Locate the cell with the specified text and output its (X, Y) center coordinate. 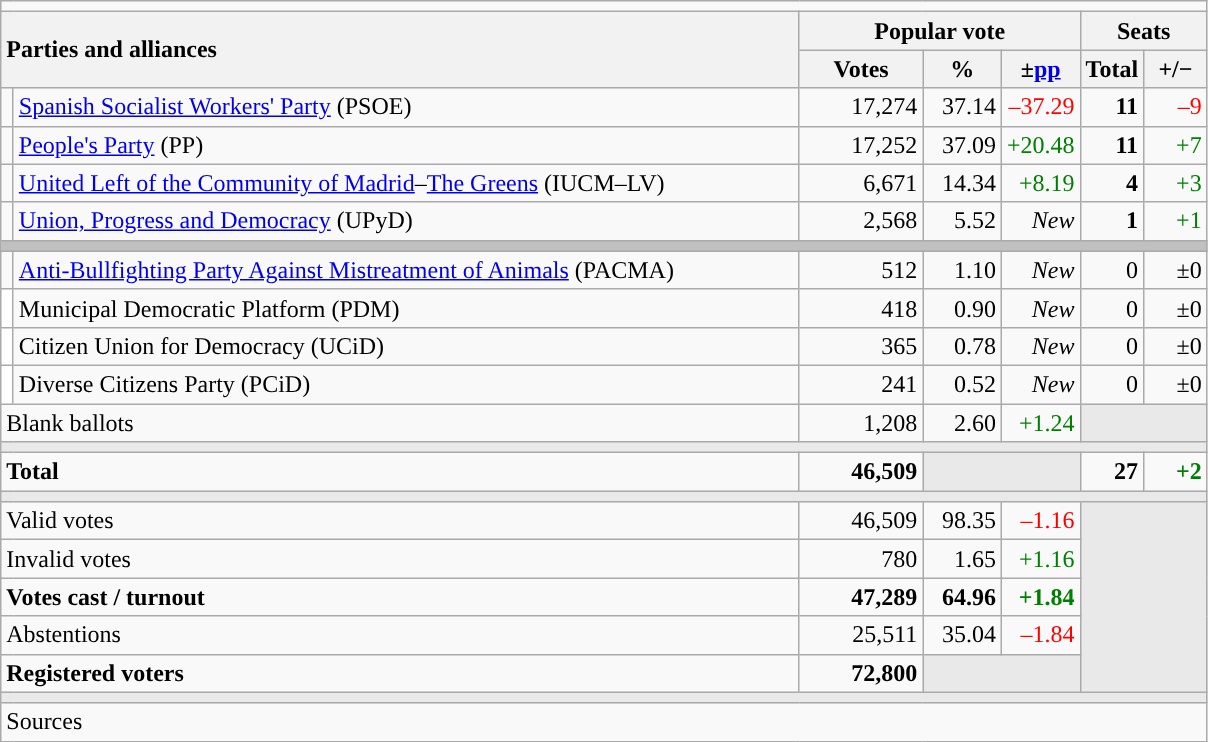
Union, Progress and Democracy (UPyD) (406, 221)
People's Party (PP) (406, 145)
–1.84 (1040, 635)
64.96 (962, 597)
+/− (1176, 69)
35.04 (962, 635)
241 (861, 384)
+7 (1176, 145)
780 (861, 559)
Seats (1144, 31)
Spanish Socialist Workers' Party (PSOE) (406, 107)
512 (861, 270)
Anti-Bullfighting Party Against Mistreatment of Animals (PACMA) (406, 270)
Abstentions (400, 635)
25,511 (861, 635)
4 (1112, 183)
17,274 (861, 107)
17,252 (861, 145)
98.35 (962, 521)
–1.16 (1040, 521)
27 (1112, 472)
Registered voters (400, 673)
Valid votes (400, 521)
418 (861, 308)
1.10 (962, 270)
Citizen Union for Democracy (UCiD) (406, 346)
2.60 (962, 423)
1,208 (861, 423)
Votes cast / turnout (400, 597)
0.78 (962, 346)
37.09 (962, 145)
Parties and alliances (400, 50)
–37.29 (1040, 107)
+1 (1176, 221)
6,671 (861, 183)
+1.84 (1040, 597)
+8.19 (1040, 183)
5.52 (962, 221)
+1.24 (1040, 423)
2,568 (861, 221)
Popular vote (940, 31)
+20.48 (1040, 145)
47,289 (861, 597)
365 (861, 346)
+3 (1176, 183)
Invalid votes (400, 559)
United Left of the Community of Madrid–The Greens (IUCM–LV) (406, 183)
1 (1112, 221)
37.14 (962, 107)
14.34 (962, 183)
Diverse Citizens Party (PCiD) (406, 384)
0.52 (962, 384)
+1.16 (1040, 559)
% (962, 69)
+2 (1176, 472)
±pp (1040, 69)
1.65 (962, 559)
Sources (604, 722)
0.90 (962, 308)
Votes (861, 69)
Blank ballots (400, 423)
72,800 (861, 673)
Municipal Democratic Platform (PDM) (406, 308)
–9 (1176, 107)
